Scan for the cell matching the given text and deliver its [x, y] coordinate at center. 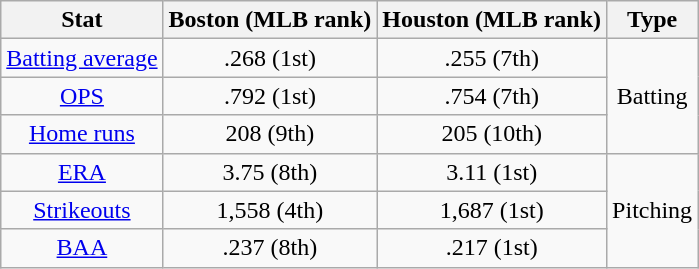
.237 (8th) [270, 248]
.754 (7th) [492, 96]
.255 (7th) [492, 58]
Home runs [82, 134]
Strikeouts [82, 210]
.268 (1st) [270, 58]
BAA [82, 248]
Pitching [652, 210]
Batting [652, 96]
205 (10th) [492, 134]
.792 (1st) [270, 96]
3.75 (8th) [270, 172]
OPS [82, 96]
Houston (MLB rank) [492, 20]
3.11 (1st) [492, 172]
1,558 (4th) [270, 210]
.217 (1st) [492, 248]
Boston (MLB rank) [270, 20]
1,687 (1st) [492, 210]
208 (9th) [270, 134]
ERA [82, 172]
Batting average [82, 58]
Type [652, 20]
Stat [82, 20]
